Find where the given text appears and provide that cell's center as [x, y] coordinate. 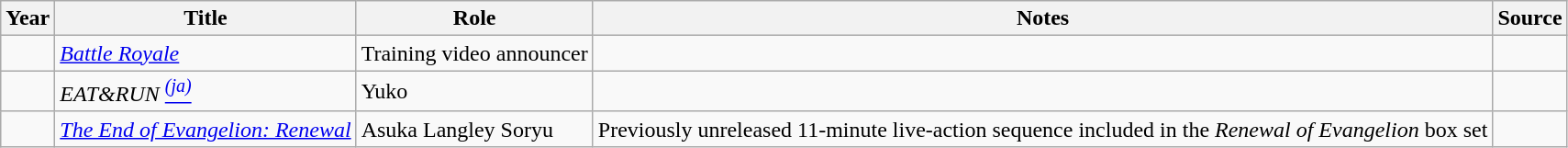
Asuka Langley Soryu [474, 129]
Role [474, 18]
Year [28, 18]
Title [206, 18]
The End of Evangelion: Renewal [206, 129]
EAT&RUN (ja) [206, 92]
Training video announcer [474, 53]
Notes [1042, 18]
Yuko [474, 92]
Source [1530, 18]
Battle Royale [206, 53]
Previously unreleased 11-minute live-action sequence included in the Renewal of Evangelion box set [1042, 129]
